Detect which cell encompasses the target text, then output its (X, Y) center coordinate. 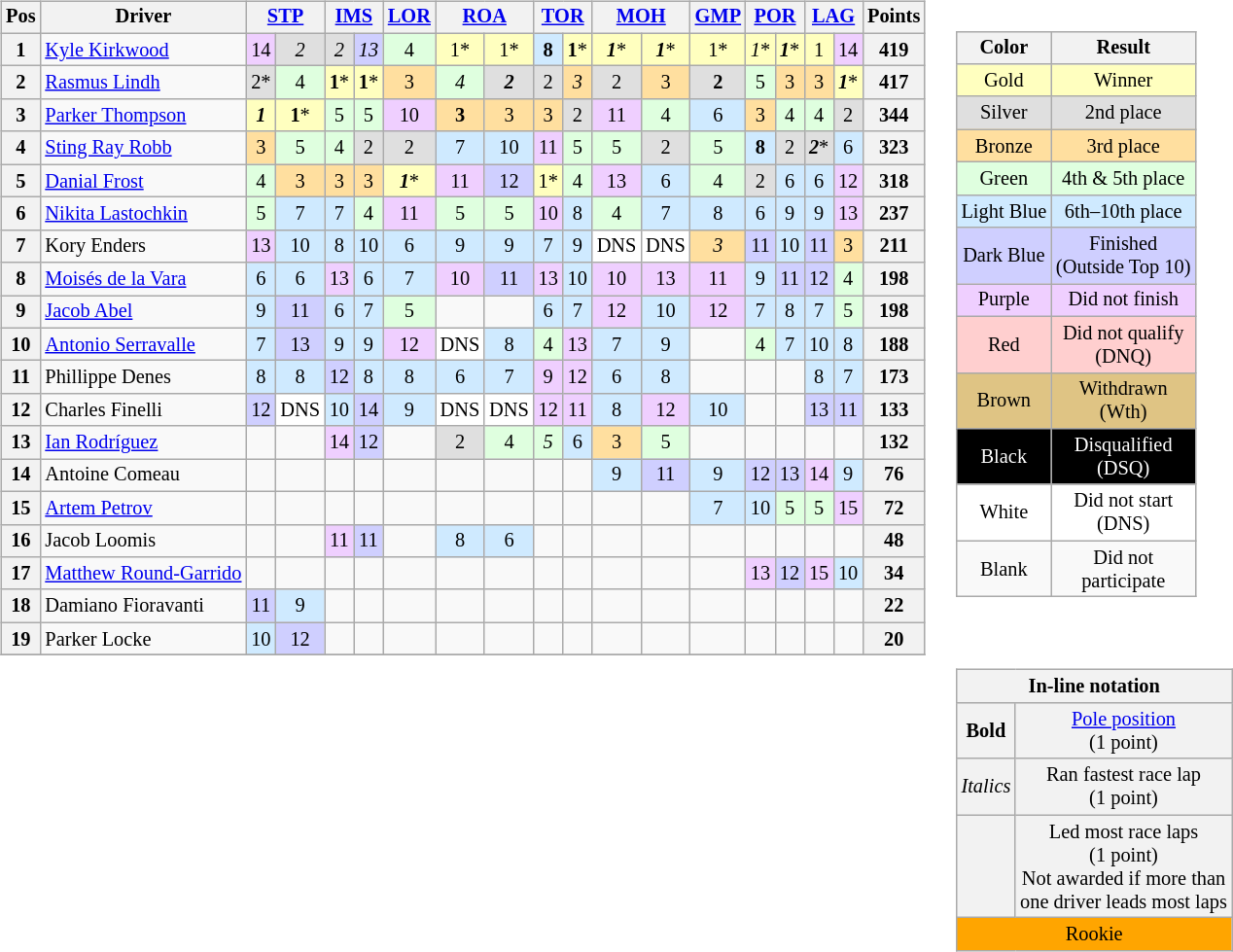
Rasmus Lindh (143, 83)
Parker Locke (143, 639)
MOH (642, 18)
White (1004, 512)
211 (894, 246)
Did not finish (1123, 300)
Italics (986, 787)
Moisés de la Vara (143, 279)
Red (1004, 344)
STP (286, 18)
318 (894, 181)
Kyle Kirkwood (143, 50)
Bold (986, 731)
Light Blue (1004, 211)
Phillippe Denes (143, 377)
188 (894, 344)
323 (894, 148)
Danial Frost (143, 181)
Black (1004, 457)
173 (894, 377)
Silver (1004, 113)
Driver (143, 18)
76 (894, 476)
17 (20, 574)
Points (894, 18)
TOR (563, 18)
Pos (20, 18)
Gold (1004, 81)
Rookie (1095, 934)
18 (20, 606)
GMP (718, 18)
48 (894, 541)
LAG (833, 18)
72 (894, 508)
133 (894, 410)
Jacob Abel (143, 312)
Nikita Lastochkin (143, 214)
20 (894, 639)
Purple (1004, 300)
34 (894, 574)
Disqualified(DSQ) (1123, 457)
419 (894, 50)
Matthew Round-Garrido (143, 574)
Did not qualify(DNQ) (1123, 344)
6th–10th place (1123, 211)
Antonio Serravalle (143, 344)
In-line notation (1095, 687)
LOR (409, 18)
Color (1004, 48)
4th & 5th place (1123, 179)
417 (894, 83)
Blank (1004, 569)
Did notparticipate (1123, 569)
Result (1123, 48)
Bronze (1004, 146)
Withdrawn(Wth) (1123, 401)
237 (894, 214)
Artem Petrov (143, 508)
22 (894, 606)
344 (894, 116)
132 (894, 442)
Led most race laps(1 point)Not awarded if more thanone driver leads most laps (1124, 866)
Winner (1123, 81)
Ran fastest race lap(1 point) (1124, 787)
Parker Thompson (143, 116)
Sting Ray Robb (143, 148)
Damiano Fioravanti (143, 606)
Dark Blue (1004, 256)
Green (1004, 179)
Brown (1004, 401)
19 (20, 639)
16 (20, 541)
Charles Finelli (143, 410)
2nd place (1123, 113)
POR (775, 18)
Pole position(1 point) (1124, 731)
Finished(Outside Top 10) (1123, 256)
3rd place (1123, 146)
IMS (354, 18)
Jacob Loomis (143, 541)
Antoine Comeau (143, 476)
ROA (484, 18)
Ian Rodríguez (143, 442)
Kory Enders (143, 246)
Did not start(DNS) (1123, 512)
